Detect which cell encompasses the target text, then output its [x, y] center coordinate. 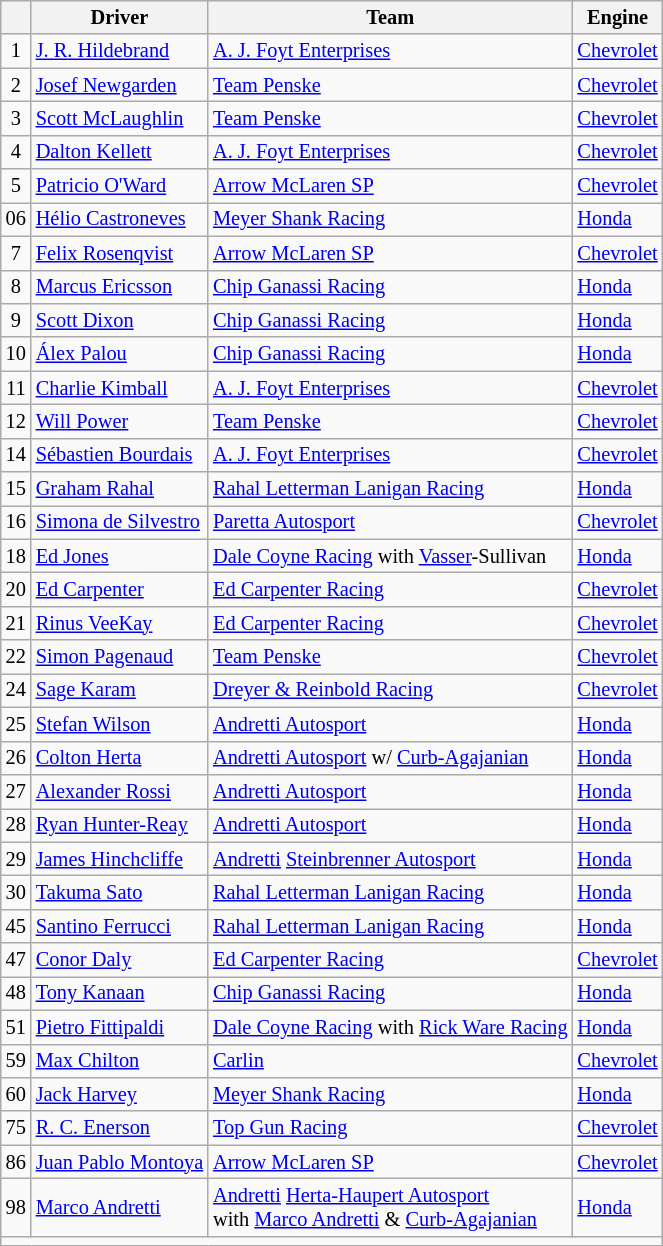
06 [16, 219]
Tony Kanaan [120, 993]
Top Gun Racing [390, 1128]
Driver [120, 17]
Graham Rahal [120, 489]
Felix Rosenqvist [120, 253]
Ryan Hunter-Reay [120, 825]
Ed Carpenter [120, 589]
Carlin [390, 1061]
Dreyer & Reinbold Racing [390, 690]
Marcus Ericsson [120, 287]
Scott McLaughlin [120, 118]
7 [16, 253]
Sage Karam [120, 690]
12 [16, 421]
Engine [618, 17]
11 [16, 388]
Dalton Kellett [120, 152]
Alexander Rossi [120, 791]
Andretti Steinbrenner Autosport [390, 859]
Patricio O'Ward [120, 186]
Marco Andretti [120, 1207]
25 [16, 724]
59 [16, 1061]
Rinus VeeKay [120, 623]
Colton Herta [120, 758]
Will Power [120, 421]
1 [16, 51]
Ed Jones [120, 556]
Charlie Kimball [120, 388]
26 [16, 758]
10 [16, 354]
Simon Pagenaud [120, 657]
Santino Ferrucci [120, 926]
Dale Coyne Racing with Vasser-Sullivan [390, 556]
Takuma Sato [120, 892]
51 [16, 1027]
48 [16, 993]
Simona de Silvestro [120, 522]
45 [16, 926]
Dale Coyne Racing with Rick Ware Racing [390, 1027]
18 [16, 556]
Josef Newgarden [120, 85]
98 [16, 1207]
8 [16, 287]
14 [16, 455]
Jack Harvey [120, 1094]
15 [16, 489]
16 [16, 522]
47 [16, 960]
James Hinchcliffe [120, 859]
Hélio Castroneves [120, 219]
Álex Palou [120, 354]
24 [16, 690]
22 [16, 657]
Sébastien Bourdais [120, 455]
R. C. Enerson [120, 1128]
Scott Dixon [120, 320]
Pietro Fittipaldi [120, 1027]
Max Chilton [120, 1061]
27 [16, 791]
28 [16, 825]
2 [16, 85]
Andretti Herta-Haupert Autosportwith Marco Andretti & Curb-Agajanian [390, 1207]
75 [16, 1128]
29 [16, 859]
9 [16, 320]
5 [16, 186]
4 [16, 152]
Stefan Wilson [120, 724]
30 [16, 892]
21 [16, 623]
86 [16, 1162]
Conor Daly [120, 960]
3 [16, 118]
Andretti Autosport w/ Curb-Agajanian [390, 758]
Juan Pablo Montoya [120, 1162]
Team [390, 17]
J. R. Hildebrand [120, 51]
Paretta Autosport [390, 522]
20 [16, 589]
60 [16, 1094]
